Output the [X, Y] coordinate of the center of the cell containing the given text.  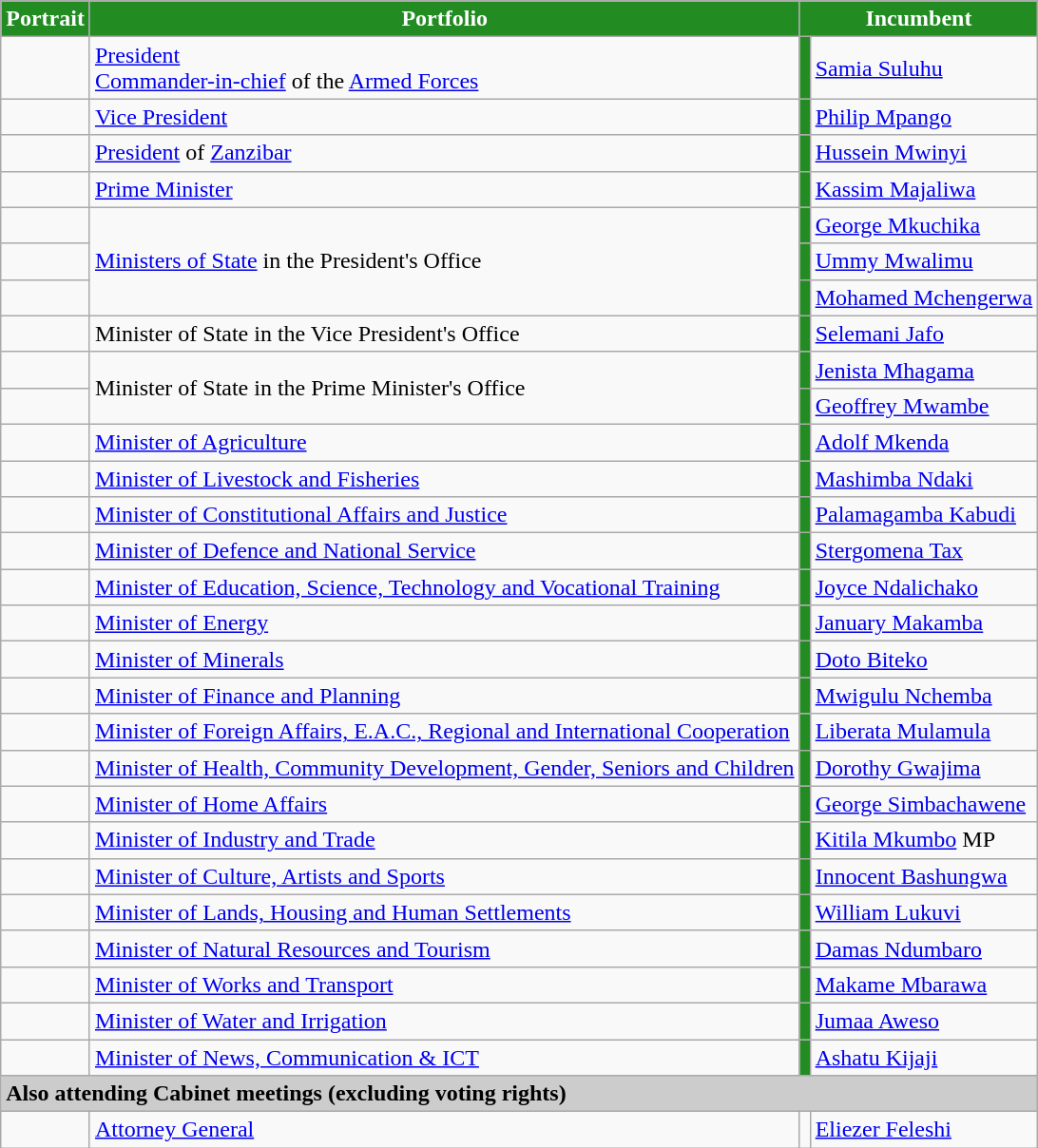
Samia Suluhu [924, 68]
Jumaa Aweso [924, 1021]
Minister of Minerals [445, 660]
Minister of Industry and Trade [445, 840]
PresidentCommander-in-chief of the Armed Forces [445, 68]
Adolf Mkenda [924, 442]
Philip Mpango [924, 117]
Also attending Cabinet meetings (excluding voting rights) [519, 1094]
Minister of Health, Community Development, Gender, Seniors and Children [445, 768]
Makame Mbarawa [924, 985]
Minister of News, Communication & ICT [445, 1058]
Portrait [46, 19]
Geoffrey Mwambe [924, 406]
Portfolio [445, 19]
Minister of Livestock and Fisheries [445, 478]
Minister of Lands, Housing and Human Settlements [445, 912]
Selemani Jafo [924, 334]
Attorney General [445, 1130]
Minister of State in the Prime Minister's Office [445, 388]
George Mkuchika [924, 225]
Hussein Mwinyi [924, 153]
Stergomena Tax [924, 551]
Kassim Majaliwa [924, 189]
Joyce Ndalichako [924, 587]
Dorothy Gwajima [924, 768]
Damas Ndumbaro [924, 948]
Jenista Mhagama [924, 370]
Liberata Mulamula [924, 732]
Minister of Constitutional Affairs and Justice [445, 515]
Minister of Works and Transport [445, 985]
Prime Minister [445, 189]
Mohamed Mchengerwa [924, 297]
Palamagamba Kabudi [924, 515]
Minister of Finance and Planning [445, 696]
Minister of Energy [445, 623]
Ministers of State in the President's Office [445, 261]
Ummy Mwalimu [924, 261]
Minister of Natural Resources and Tourism [445, 948]
Innocent Bashungwa [924, 876]
Incumbent [918, 19]
Minister of Agriculture [445, 442]
Minister of State in the Vice President's Office [445, 334]
Minister of Water and Irrigation [445, 1021]
George Simbachawene [924, 804]
Minister of Foreign Affairs, E.A.C., Regional and International Cooperation [445, 732]
Kitila Mkumbo MP [924, 840]
Mwigulu Nchemba [924, 696]
Minister of Home Affairs [445, 804]
Eliezer Feleshi [924, 1130]
Minister of Education, Science, Technology and Vocational Training [445, 587]
Doto Biteko [924, 660]
Ashatu Kijaji [924, 1058]
Minister of Culture, Artists and Sports [445, 876]
Vice President [445, 117]
January Makamba [924, 623]
President of Zanzibar [445, 153]
Mashimba Ndaki [924, 478]
William Lukuvi [924, 912]
Minister of Defence and National Service [445, 551]
